Pinpoint the cell where the given text exists, returning its [X, Y] midpoint coordinate. 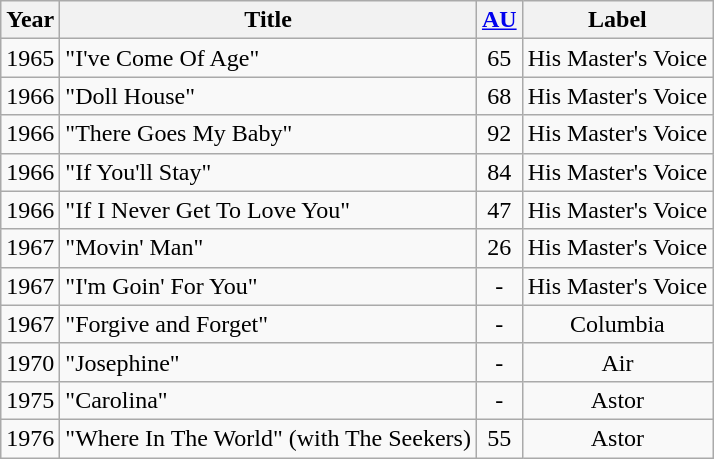
Columbia [617, 324]
84 [499, 172]
"If I Never Get To Love You" [268, 210]
68 [499, 96]
1970 [30, 362]
"Movin' Man" [268, 248]
1976 [30, 438]
Year [30, 20]
AU [499, 20]
"I've Come Of Age" [268, 58]
Label [617, 20]
65 [499, 58]
Title [268, 20]
"Carolina" [268, 400]
"Where In The World" (with The Seekers) [268, 438]
"There Goes My Baby" [268, 134]
"Josephine" [268, 362]
"Doll House" [268, 96]
1975 [30, 400]
47 [499, 210]
Air [617, 362]
"If You'll Stay" [268, 172]
55 [499, 438]
1965 [30, 58]
26 [499, 248]
"I'm Goin' For You" [268, 286]
"Forgive and Forget" [268, 324]
92 [499, 134]
